From the cell containing the given text, extract its center point as [x, y] coordinate. 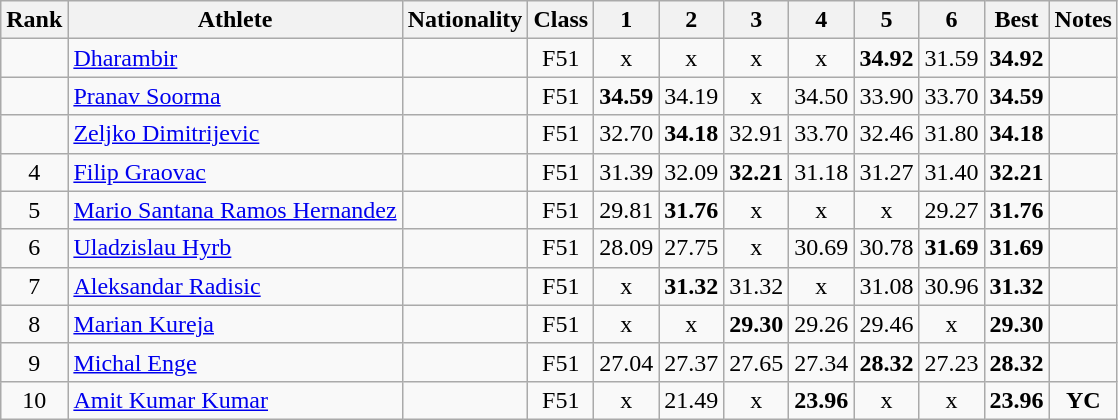
30.96 [952, 286]
29.81 [626, 210]
29.26 [822, 324]
31.40 [952, 172]
32.70 [626, 134]
31.59 [952, 58]
8 [34, 324]
21.49 [692, 400]
29.27 [952, 210]
27.23 [952, 362]
28.09 [626, 248]
32.09 [692, 172]
33.90 [886, 96]
34.50 [822, 96]
34.19 [692, 96]
31.18 [822, 172]
27.75 [692, 248]
9 [34, 362]
32.91 [756, 134]
32.46 [886, 134]
29.46 [886, 324]
Uladzislau Hyrb [235, 248]
31.80 [952, 134]
30.78 [886, 248]
31.39 [626, 172]
Filip Graovac [235, 172]
Rank [34, 20]
Zeljko Dimitrijevic [235, 134]
2 [692, 20]
Pranav Soorma [235, 96]
Marian Kureja [235, 324]
27.04 [626, 362]
3 [756, 20]
Mario Santana Ramos Hernandez [235, 210]
Aleksandar Radisic [235, 286]
1 [626, 20]
27.37 [692, 362]
30.69 [822, 248]
Athlete [235, 20]
Class [561, 20]
27.65 [756, 362]
Michal Enge [235, 362]
Best [1016, 20]
27.34 [822, 362]
10 [34, 400]
7 [34, 286]
31.08 [886, 286]
Nationality [465, 20]
Amit Kumar Kumar [235, 400]
31.27 [886, 172]
YC [1083, 400]
Notes [1083, 20]
Dharambir [235, 58]
